Return the (X, Y) coordinate for the center point of the cell that contains the specified text.  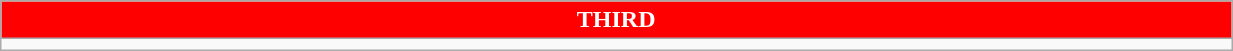
THIRD (616, 20)
